Find where the given text appears and provide that cell's center as (x, y) coordinate. 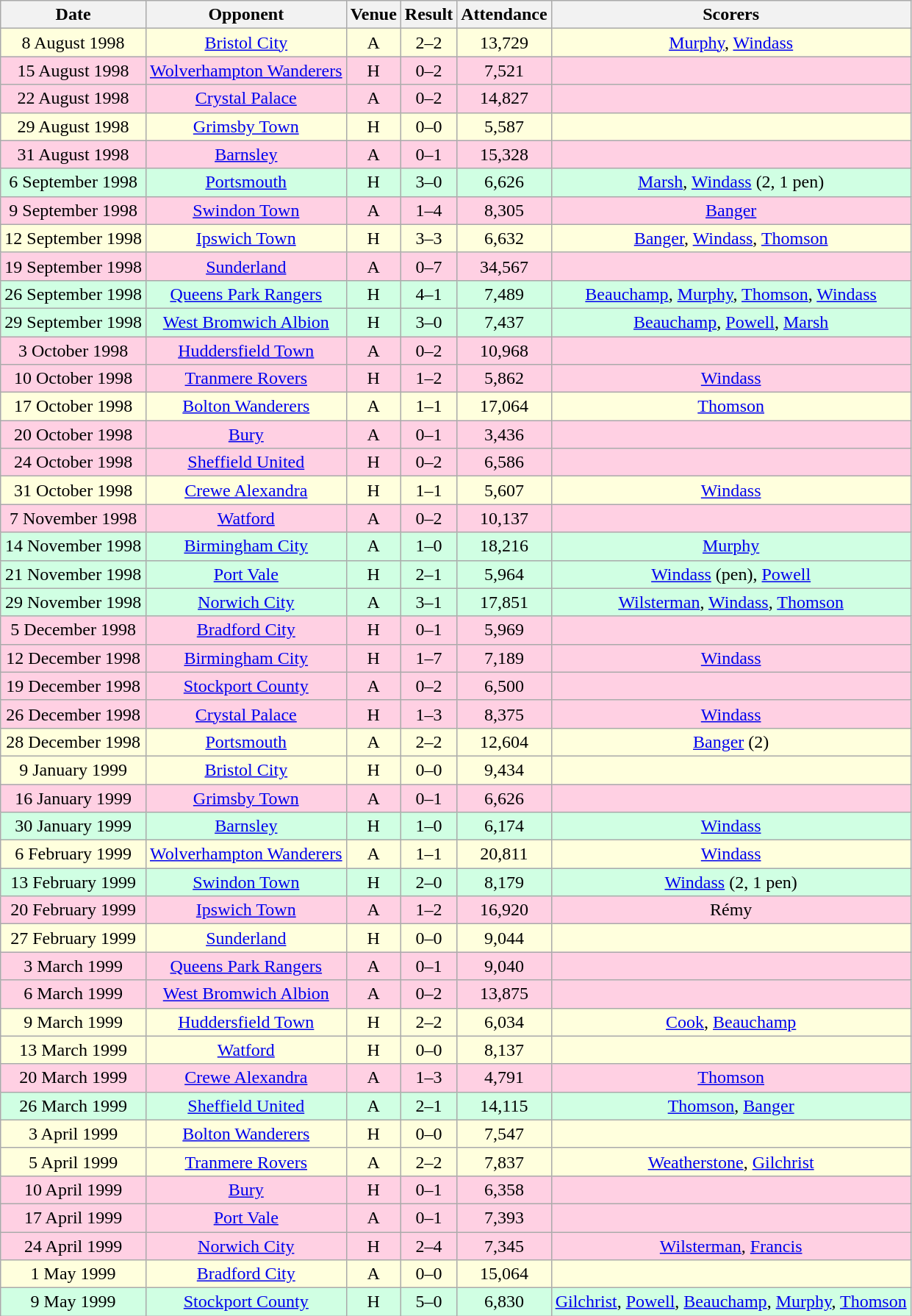
3–1 (428, 602)
5 December 1998 (73, 630)
15,328 (504, 154)
7,393 (504, 1217)
1 May 1999 (73, 1274)
7 November 1998 (73, 518)
10 October 1998 (73, 379)
13,729 (504, 43)
10,968 (504, 351)
3–3 (428, 238)
Banger (2) (730, 742)
2–0 (428, 882)
5,862 (504, 379)
28 December 1998 (73, 742)
16,920 (504, 910)
Banger (730, 210)
13,875 (504, 994)
4–1 (428, 294)
20,811 (504, 854)
12 September 1998 (73, 238)
14 November 1998 (73, 546)
5,587 (504, 126)
Cook, Beauchamp (730, 1022)
7,345 (504, 1246)
7,489 (504, 294)
Gilchrist, Powell, Beauchamp, Murphy, Thomson (730, 1302)
17,064 (504, 407)
13 February 1999 (73, 882)
Marsh, Windass (2, 1 pen) (730, 182)
3,436 (504, 435)
14,115 (504, 1106)
3 March 1999 (73, 966)
9 January 1999 (73, 770)
5–0 (428, 1302)
29 August 1998 (73, 126)
8,179 (504, 882)
10 April 1999 (73, 1190)
8,137 (504, 1050)
21 November 1998 (73, 574)
10,137 (504, 518)
20 October 1998 (73, 435)
6 February 1999 (73, 854)
Murphy, Windass (730, 43)
13 March 1999 (73, 1050)
7,547 (504, 1134)
6,830 (504, 1302)
17 October 1998 (73, 407)
9 May 1999 (73, 1302)
29 November 1998 (73, 602)
8,375 (504, 714)
Opponent (245, 15)
5,607 (504, 490)
31 August 1998 (73, 154)
Murphy (730, 546)
9 March 1999 (73, 1022)
26 December 1998 (73, 714)
26 September 1998 (73, 294)
30 January 1999 (73, 826)
Weatherstone, Gilchrist (730, 1162)
8,305 (504, 210)
1–4 (428, 210)
6 September 1998 (73, 182)
Attendance (504, 15)
6,586 (504, 462)
4,791 (504, 1078)
18,216 (504, 546)
Venue (373, 15)
12,604 (504, 742)
3 October 1998 (73, 351)
9,434 (504, 770)
20 March 1999 (73, 1078)
19 December 1998 (73, 686)
17 April 1999 (73, 1217)
Windass (pen), Powell (730, 574)
Windass (2, 1 pen) (730, 882)
29 September 1998 (73, 322)
Beauchamp, Murphy, Thomson, Windass (730, 294)
5,964 (504, 574)
Beauchamp, Powell, Marsh (730, 322)
6,500 (504, 686)
3 April 1999 (73, 1134)
12 December 1998 (73, 658)
7,837 (504, 1162)
7,189 (504, 658)
2–4 (428, 1246)
Result (428, 15)
Thomson, Banger (730, 1106)
0–7 (428, 266)
1–7 (428, 658)
9 September 1998 (73, 210)
22 August 1998 (73, 99)
7,521 (504, 71)
Wilsterman, Windass, Thomson (730, 602)
8 August 1998 (73, 43)
Rémy (730, 910)
9,044 (504, 938)
Banger, Windass, Thomson (730, 238)
9,040 (504, 966)
6,358 (504, 1190)
34,567 (504, 266)
Scorers (730, 15)
7,437 (504, 322)
24 April 1999 (73, 1246)
15 August 1998 (73, 71)
17,851 (504, 602)
16 January 1999 (73, 798)
27 February 1999 (73, 938)
15,064 (504, 1274)
6,174 (504, 826)
6 March 1999 (73, 994)
6,632 (504, 238)
14,827 (504, 99)
5 April 1999 (73, 1162)
19 September 1998 (73, 266)
24 October 1998 (73, 462)
26 March 1999 (73, 1106)
6,034 (504, 1022)
5,969 (504, 630)
31 October 1998 (73, 490)
Wilsterman, Francis (730, 1246)
20 February 1999 (73, 910)
Date (73, 15)
